Pinpoint the cell where the given text exists, returning its [X, Y] midpoint coordinate. 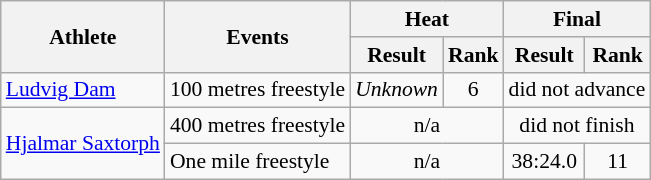
6 [474, 90]
11 [618, 162]
Ludvig Dam [83, 90]
100 metres freestyle [258, 90]
Unknown [396, 90]
Final [578, 19]
400 metres freestyle [258, 126]
One mile freestyle [258, 162]
did not finish [578, 126]
did not advance [578, 90]
38:24.0 [544, 162]
Hjalmar Saxtorph [83, 144]
Events [258, 36]
Athlete [83, 36]
Heat [426, 19]
